Capture the cell that displays the provided text and extract its (X, Y) central coordinate. 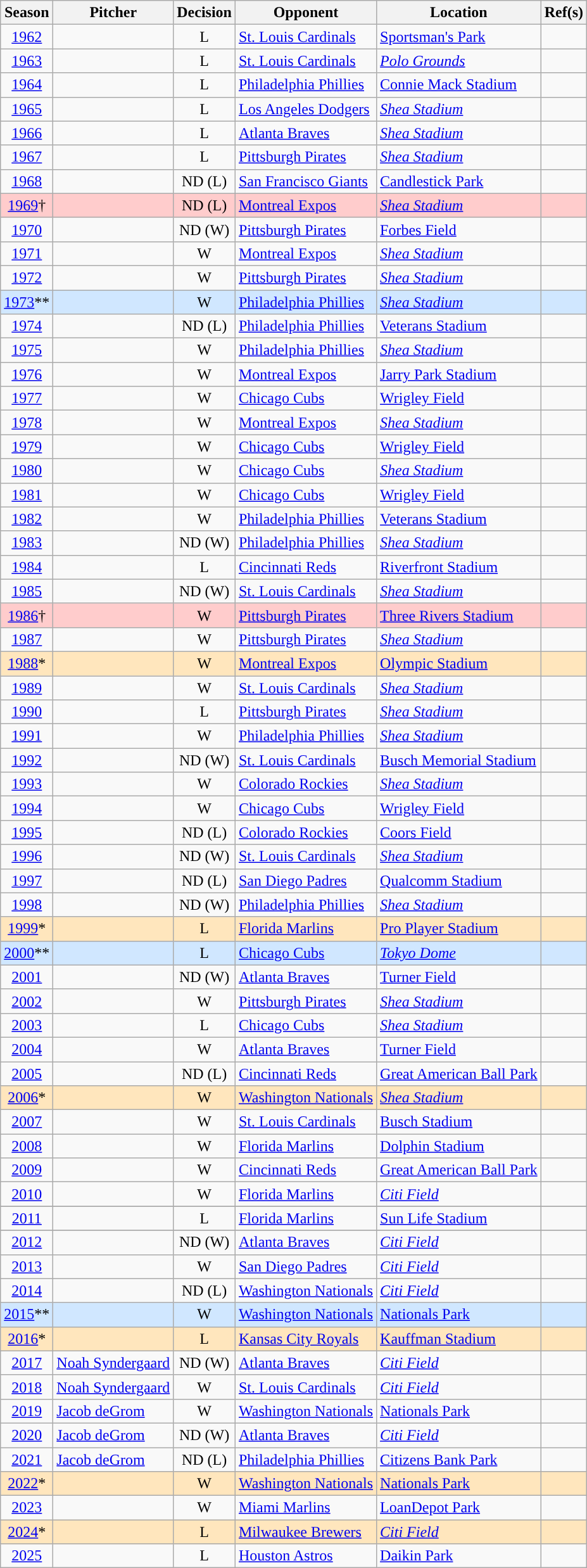
2012 (27, 1242)
1994 (27, 808)
2000** (27, 953)
1997 (27, 881)
1984 (27, 567)
Dolphin Stadium (459, 1146)
Kauffman Stadium (459, 1339)
2002 (27, 1001)
Polo Grounds (459, 61)
Qualcomm Stadium (459, 881)
San Francisco Giants (305, 181)
Houston Astros (305, 1556)
1981 (27, 495)
Miami Marlins (305, 1508)
1977 (27, 398)
1998 (27, 905)
2017 (27, 1363)
Coors Field (459, 832)
2014 (27, 1291)
2018 (27, 1387)
Location (459, 13)
2019 (27, 1411)
Milwaukee Brewers (305, 1532)
1976 (27, 374)
1965 (27, 109)
Pro Player Stadium (459, 929)
2001 (27, 977)
1989 (27, 687)
Citizens Bank Park (459, 1459)
Jarry Park Stadium (459, 374)
2024* (27, 1532)
1986† (27, 615)
2006* (27, 1098)
1978 (27, 423)
Forbes Field (459, 229)
Busch Stadium (459, 1122)
Pitcher (113, 13)
1964 (27, 85)
1982 (27, 519)
Tokyo Dome (459, 953)
2009 (27, 1170)
1962 (27, 37)
2010 (27, 1194)
1979 (27, 447)
Candlestick Park (459, 181)
Kansas City Royals (305, 1339)
1966 (27, 133)
1980 (27, 471)
Olympic Stadium (459, 663)
1987 (27, 639)
1983 (27, 543)
Connie Mack Stadium (459, 85)
2025 (27, 1556)
1992 (27, 760)
2007 (27, 1122)
2005 (27, 1074)
1973** (27, 302)
1963 (27, 61)
1974 (27, 326)
1971 (27, 253)
Sun Life Stadium (459, 1218)
Sportsman's Park (459, 37)
2020 (27, 1435)
2021 (27, 1459)
1970 (27, 229)
1969† (27, 205)
Three Rivers Stadium (459, 615)
1968 (27, 181)
Ref(s) (564, 13)
Opponent (305, 13)
Los Angeles Dodgers (305, 109)
2004 (27, 1049)
1988* (27, 663)
2016* (27, 1339)
Daikin Park (459, 1556)
2003 (27, 1025)
2011 (27, 1218)
1975 (27, 350)
Riverfront Stadium (459, 567)
Season (27, 13)
1990 (27, 712)
1993 (27, 784)
1972 (27, 277)
Busch Memorial Stadium (459, 760)
2008 (27, 1146)
2023 (27, 1508)
1996 (27, 857)
2015** (27, 1315)
2022* (27, 1484)
LoanDepot Park (459, 1508)
Decision (205, 13)
1985 (27, 591)
1967 (27, 157)
1995 (27, 832)
1999* (27, 929)
2013 (27, 1266)
1991 (27, 736)
